Scan for the cell matching the given text and deliver its (x, y) coordinate at center. 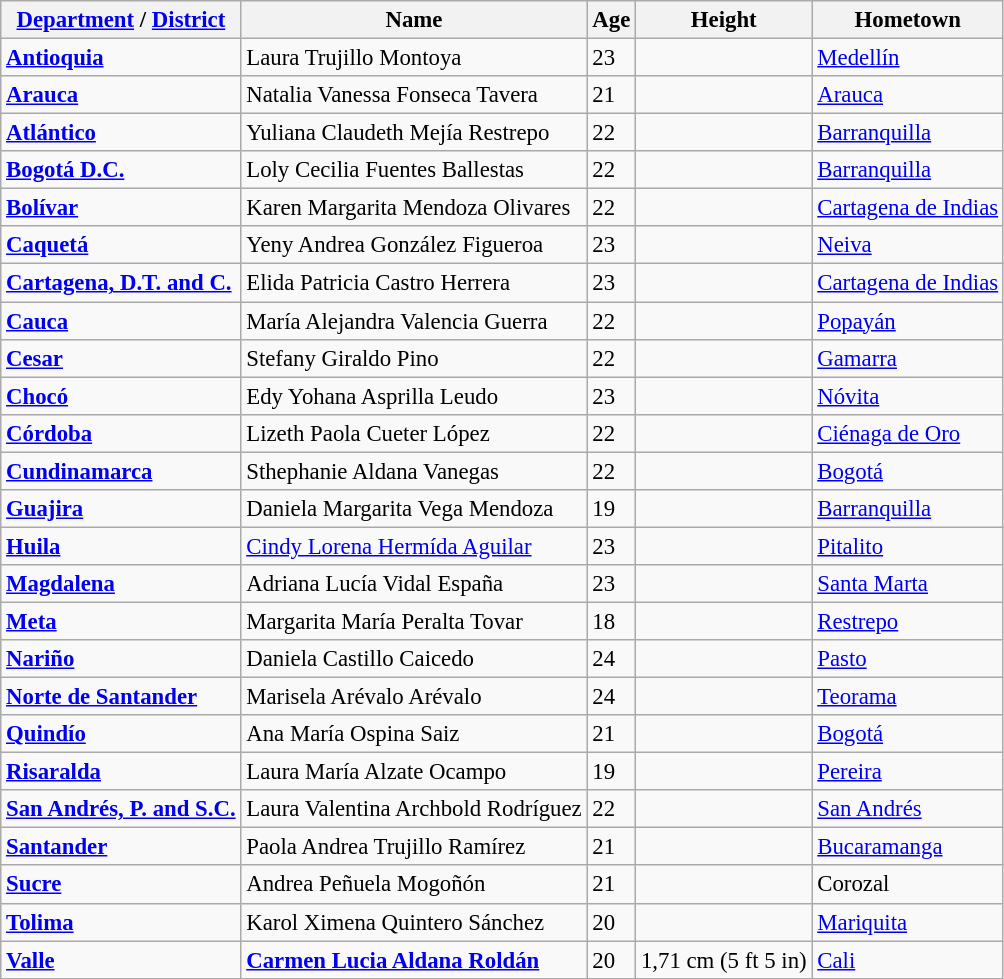
Natalia Vanessa Fonseca Tavera (414, 95)
Nariño (121, 659)
Mariquita (908, 922)
Daniela Castillo Caicedo (414, 659)
Marisela Arévalo Arévalo (414, 697)
Gamarra (908, 358)
Bucaramanga (908, 847)
Ciénaga de Oro (908, 433)
Pereira (908, 772)
Karen Margarita Mendoza Olivares (414, 208)
Valle (121, 960)
Magdalena (121, 584)
Yeny Andrea González Figueroa (414, 245)
Cindy Lorena Hermída Aguilar (414, 546)
Santander (121, 847)
Lizeth Paola Cueter López (414, 433)
Stefany Giraldo Pino (414, 358)
Neiva (908, 245)
Karol Ximena Quintero Sánchez (414, 922)
Meta (121, 621)
Cesar (121, 358)
Caquetá (121, 245)
Cartagena, D.T. and C. (121, 283)
Sucre (121, 885)
Quindío (121, 734)
Cundinamarca (121, 471)
Elida Patricia Castro Herrera (414, 283)
Daniela Margarita Vega Mendoza (414, 509)
Name (414, 20)
Chocó (121, 396)
Bogotá D.C. (121, 170)
Age (612, 20)
Tolima (121, 922)
Edy Yohana Asprilla Leudo (414, 396)
Bolívar (121, 208)
Restrepo (908, 621)
Atlántico (121, 133)
Paola Andrea Trujillo Ramírez (414, 847)
Santa Marta (908, 584)
Adriana Lucía Vidal España (414, 584)
Risaralda (121, 772)
Huila (121, 546)
Corozal (908, 885)
San Andrés, P. and S.C. (121, 809)
Hometown (908, 20)
Pasto (908, 659)
Laura Valentina Archbold Rodríguez (414, 809)
Laura María Alzate Ocampo (414, 772)
18 (612, 621)
Cauca (121, 321)
Margarita María Peralta Tovar (414, 621)
Teorama (908, 697)
San Andrés (908, 809)
Laura Trujillo Montoya (414, 58)
Córdoba (121, 433)
Guajira (121, 509)
Department / District (121, 20)
Antioquia (121, 58)
Yuliana Claudeth Mejía Restrepo (414, 133)
Norte de Santander (121, 697)
Loly Cecilia Fuentes Ballestas (414, 170)
1,71 cm (5 ft 5 in) (724, 960)
Cali (908, 960)
Carmen Lucia Aldana Roldán (414, 960)
Pitalito (908, 546)
María Alejandra Valencia Guerra (414, 321)
Nóvita (908, 396)
Medellín (908, 58)
Ana María Ospina Saiz (414, 734)
Sthephanie Aldana Vanegas (414, 471)
Popayán (908, 321)
Height (724, 20)
Andrea Peñuela Mogoñón (414, 885)
